From the cell containing the given text, extract its center point as [x, y] coordinate. 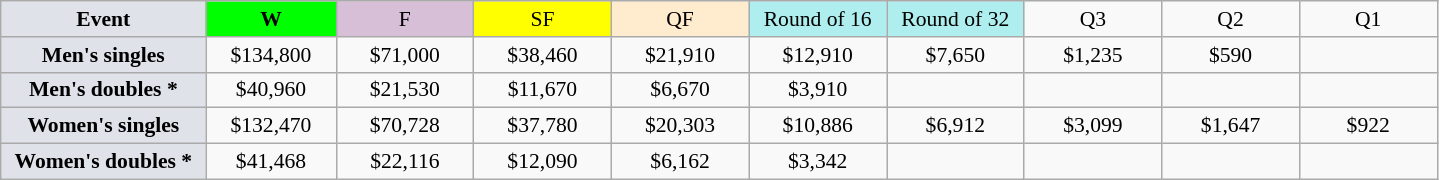
$132,470 [271, 126]
F [405, 19]
$41,468 [271, 162]
$71,000 [405, 55]
$7,650 [955, 55]
Q1 [1368, 19]
$20,303 [680, 126]
$40,960 [271, 90]
$3,099 [1093, 126]
Q3 [1093, 19]
Women's doubles * [104, 162]
Event [104, 19]
$590 [1231, 55]
$22,116 [405, 162]
$134,800 [271, 55]
Round of 16 [818, 19]
$6,912 [955, 126]
$70,728 [405, 126]
$37,780 [543, 126]
$922 [1368, 126]
$12,910 [818, 55]
$12,090 [543, 162]
$10,886 [818, 126]
SF [543, 19]
$3,342 [818, 162]
Men's singles [104, 55]
Women's singles [104, 126]
$11,670 [543, 90]
$3,910 [818, 90]
$21,910 [680, 55]
$6,162 [680, 162]
$21,530 [405, 90]
Men's doubles * [104, 90]
$6,670 [680, 90]
Round of 32 [955, 19]
$1,235 [1093, 55]
W [271, 19]
$1,647 [1231, 126]
QF [680, 19]
Q2 [1231, 19]
$38,460 [543, 55]
